Provide the (x, y) coordinate of the cell's center where the given text is located.  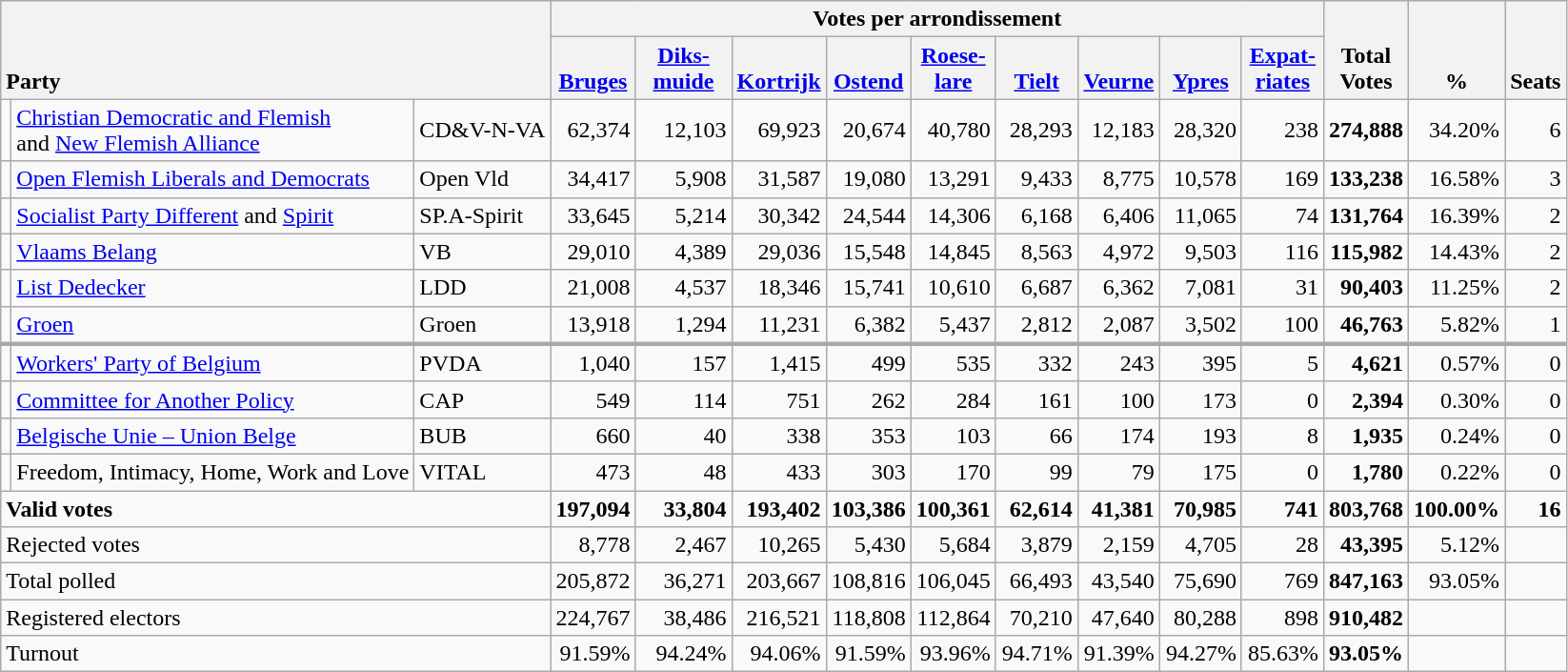
24,544 (869, 215)
34,417 (593, 179)
29,036 (779, 252)
18,346 (779, 288)
30,342 (779, 215)
Tielt (1036, 69)
19,080 (869, 179)
8,778 (593, 545)
VITAL (482, 472)
499 (869, 363)
69,923 (779, 130)
11.25% (1457, 288)
108,816 (869, 581)
14,306 (953, 215)
31,587 (779, 179)
2,812 (1036, 325)
Committee for Another Policy (213, 399)
28 (1282, 545)
8,775 (1118, 179)
79 (1118, 472)
14,845 (953, 252)
3,502 (1200, 325)
103 (953, 436)
28,320 (1200, 130)
175 (1200, 472)
549 (593, 399)
262 (869, 399)
20,674 (869, 130)
41,381 (1118, 508)
473 (593, 472)
433 (779, 472)
16 (1536, 508)
15,548 (869, 252)
224,767 (593, 618)
243 (1118, 363)
75,690 (1200, 581)
1,780 (1366, 472)
62,614 (1036, 508)
Ypres (1200, 69)
9,503 (1200, 252)
Veurne (1118, 69)
43,540 (1118, 581)
21,008 (593, 288)
8,563 (1036, 252)
751 (779, 399)
100.00% (1457, 508)
203,667 (779, 581)
Ostend (869, 69)
34.20% (1457, 130)
5,214 (684, 215)
4,972 (1118, 252)
769 (1282, 581)
4,621 (1366, 363)
94.24% (684, 654)
46,763 (1366, 325)
10,578 (1200, 179)
94.06% (779, 654)
33,645 (593, 215)
169 (1282, 179)
LDD (482, 288)
Bruges (593, 69)
93.96% (953, 654)
5.82% (1457, 325)
216,521 (779, 618)
535 (953, 363)
284 (953, 399)
4,537 (684, 288)
193 (1200, 436)
5,437 (953, 325)
40,780 (953, 130)
% (1457, 50)
6,406 (1118, 215)
15,741 (869, 288)
332 (1036, 363)
Expat- riates (1282, 69)
16.58% (1457, 179)
6,382 (869, 325)
173 (1200, 399)
660 (593, 436)
Socialist Party Different and Spirit (213, 215)
114 (684, 399)
91.39% (1118, 654)
11,065 (1200, 215)
106,045 (953, 581)
353 (869, 436)
Roese- lare (953, 69)
CAP (482, 399)
2,159 (1118, 545)
Belgische Unie – Union Belge (213, 436)
5,430 (869, 545)
14.43% (1457, 252)
33,804 (684, 508)
Workers' Party of Belgium (213, 363)
Diks- muide (684, 69)
2,394 (1366, 399)
70,985 (1200, 508)
12,103 (684, 130)
0.30% (1457, 399)
Kortrijk (779, 69)
BUB (482, 436)
5,684 (953, 545)
PVDA (482, 363)
16.39% (1457, 215)
910,482 (1366, 618)
338 (779, 436)
157 (684, 363)
1,040 (593, 363)
85.63% (1282, 654)
29,010 (593, 252)
395 (1200, 363)
Total Votes (1366, 50)
Turnout (276, 654)
Total polled (276, 581)
8 (1282, 436)
13,291 (953, 179)
115,982 (1366, 252)
2,467 (684, 545)
103,386 (869, 508)
6 (1536, 130)
112,864 (953, 618)
238 (1282, 130)
11,231 (779, 325)
36,271 (684, 581)
7,081 (1200, 288)
Party (276, 50)
38,486 (684, 618)
1,294 (684, 325)
31 (1282, 288)
Freedom, Intimacy, Home, Work and Love (213, 472)
94.71% (1036, 654)
131,764 (1366, 215)
5.12% (1457, 545)
Registered electors (276, 618)
Christian Democratic and Flemishand New Flemish Alliance (213, 130)
43,395 (1366, 545)
1,935 (1366, 436)
94.27% (1200, 654)
SP.A-Spirit (482, 215)
48 (684, 472)
741 (1282, 508)
0.22% (1457, 472)
VB (482, 252)
1 (1536, 325)
10,265 (779, 545)
47,640 (1118, 618)
133,238 (1366, 179)
193,402 (779, 508)
12,183 (1118, 130)
170 (953, 472)
0.24% (1457, 436)
66,493 (1036, 581)
100,361 (953, 508)
6,362 (1118, 288)
90,403 (1366, 288)
Open Flemish Liberals and Democrats (213, 179)
Rejected votes (276, 545)
5 (1282, 363)
62,374 (593, 130)
80,288 (1200, 618)
13,918 (593, 325)
0.57% (1457, 363)
174 (1118, 436)
List Dedecker (213, 288)
898 (1282, 618)
Open Vld (482, 179)
4,705 (1200, 545)
40 (684, 436)
274,888 (1366, 130)
Seats (1536, 50)
28,293 (1036, 130)
116 (1282, 252)
5,908 (684, 179)
161 (1036, 399)
303 (869, 472)
Votes per arrondissement (937, 19)
6,687 (1036, 288)
6,168 (1036, 215)
74 (1282, 215)
3 (1536, 179)
3,879 (1036, 545)
1,415 (779, 363)
118,808 (869, 618)
205,872 (593, 581)
847,163 (1366, 581)
70,210 (1036, 618)
9,433 (1036, 179)
99 (1036, 472)
Valid votes (276, 508)
803,768 (1366, 508)
2,087 (1118, 325)
197,094 (593, 508)
10,610 (953, 288)
Vlaams Belang (213, 252)
4,389 (684, 252)
66 (1036, 436)
CD&V-N-VA (482, 130)
